Pinpoint the cell where the given text exists, returning its [x, y] midpoint coordinate. 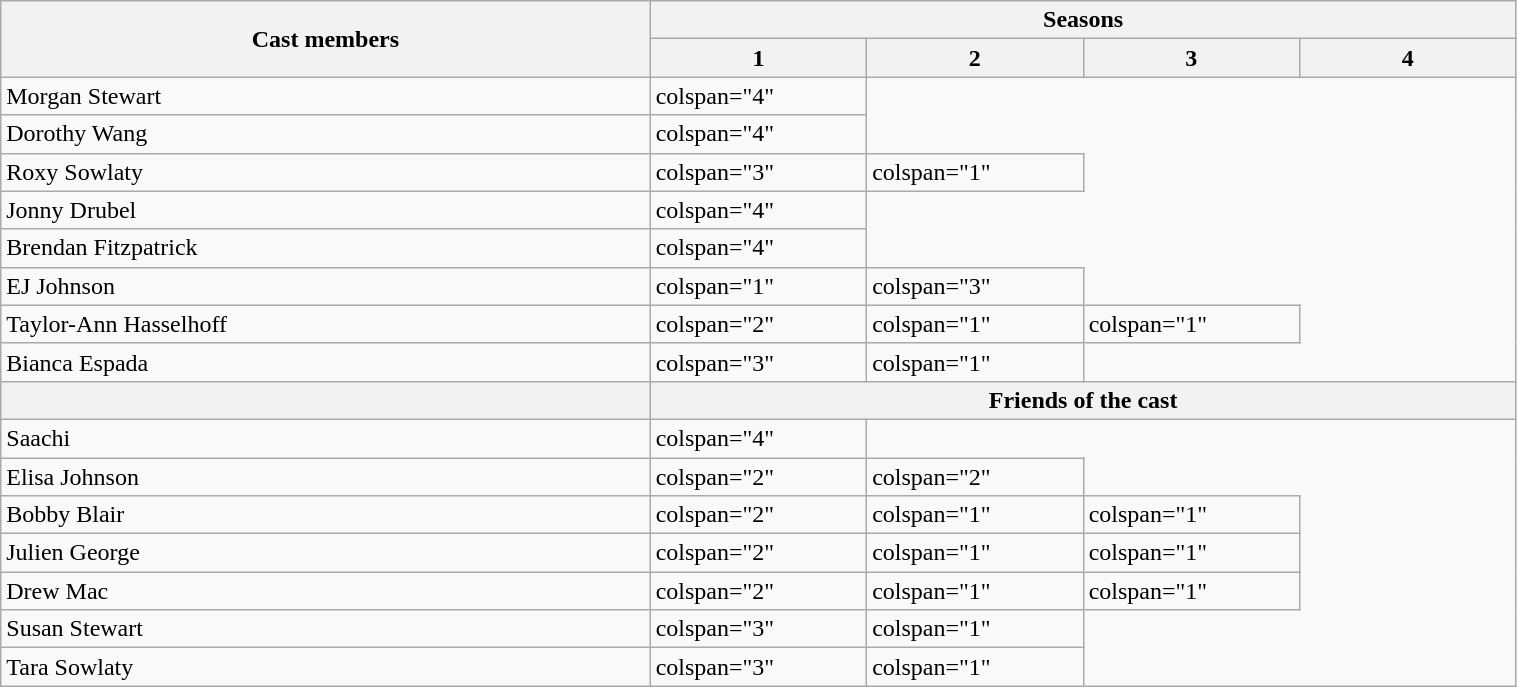
Bianca Espada [326, 362]
Julien George [326, 553]
Roxy Sowlaty [326, 172]
Taylor-Ann Hasselhoff [326, 324]
2 [975, 58]
Elisa Johnson [326, 477]
4 [1408, 58]
Brendan Fitzpatrick [326, 248]
Susan Stewart [326, 629]
Drew Mac [326, 591]
Saachi [326, 438]
Seasons [1083, 20]
Friends of the cast [1083, 400]
Tara Sowlaty [326, 667]
Jonny Drubel [326, 210]
3 [1191, 58]
Dorothy Wang [326, 134]
EJ Johnson [326, 286]
1 [758, 58]
Morgan Stewart [326, 96]
Bobby Blair [326, 515]
Cast members [326, 39]
